Pinpoint the cell where the given text exists, returning its (X, Y) midpoint coordinate. 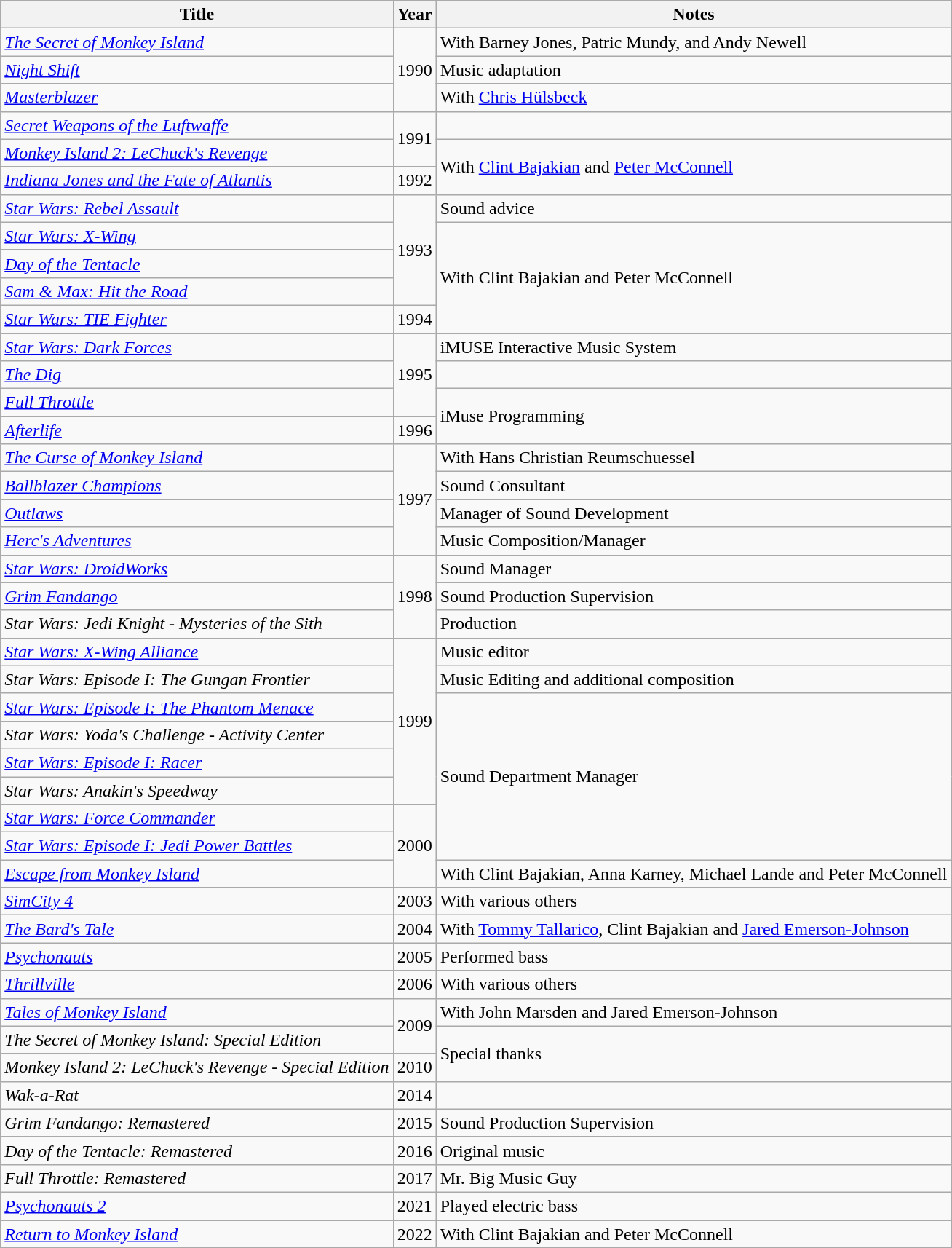
1996 (415, 430)
2016 (415, 1150)
Production (694, 624)
Star Wars: Anakin's Speedway (197, 790)
Indiana Jones and the Fate of Atlantis (197, 181)
Secret Weapons of the Luftwaffe (197, 125)
With Clint Bajakian, Anna Karney, Michael Lande and Peter McConnell (694, 874)
1990 (415, 70)
2021 (415, 1206)
With John Marsden and Jared Emerson-Johnson (694, 1012)
Notes (694, 15)
Music Editing and additional composition (694, 679)
The Curse of Monkey Island (197, 458)
With Barney Jones, Patric Mundy, and Andy Newell (694, 42)
1995 (415, 375)
Star Wars: Jedi Knight - Mysteries of the Sith (197, 624)
Music editor (694, 652)
Star Wars: X-Wing (197, 236)
Music Composition/Manager (694, 541)
Psychonauts (197, 957)
2017 (415, 1178)
Ballblazer Champions (197, 486)
Night Shift (197, 70)
Special thanks (694, 1054)
Star Wars: Rebel Assault (197, 208)
Performed bass (694, 957)
SimCity 4 (197, 901)
2015 (415, 1123)
The Secret of Monkey Island (197, 42)
Masterblazer (197, 98)
Star Wars: Force Commander (197, 818)
2005 (415, 957)
Played electric bass (694, 1206)
Star Wars: X-Wing Alliance (197, 652)
Afterlife (197, 430)
Return to Monkey Island (197, 1234)
The Secret of Monkey Island: Special Edition (197, 1040)
Sound Consultant (694, 486)
2014 (415, 1095)
Full Throttle: Remastered (197, 1178)
Mr. Big Music Guy (694, 1178)
Star Wars: Episode I: Jedi Power Battles (197, 846)
With Chris Hülsbeck (694, 98)
Full Throttle (197, 403)
Monkey Island 2: LeChuck's Revenge - Special Edition (197, 1067)
Original music (694, 1150)
2000 (415, 846)
1997 (415, 499)
2006 (415, 984)
Title (197, 15)
1993 (415, 250)
Sound Department Manager (694, 776)
Star Wars: DroidWorks (197, 569)
1991 (415, 139)
2010 (415, 1067)
Sound advice (694, 208)
Manager of Sound Development (694, 513)
Wak-a-Rat (197, 1095)
Star Wars: TIE Fighter (197, 319)
iMUSE Interactive Music System (694, 347)
Herc's Adventures (197, 541)
Sound Manager (694, 569)
Grim Fandango (197, 596)
2022 (415, 1234)
2004 (415, 929)
The Bard's Tale (197, 929)
Year (415, 15)
Day of the Tentacle: Remastered (197, 1150)
1999 (415, 721)
Outlaws (197, 513)
Day of the Tentacle (197, 264)
Star Wars: Episode I: Racer (197, 762)
Sam & Max: Hit the Road (197, 291)
The Dig (197, 375)
iMuse Programming (694, 416)
1994 (415, 319)
2009 (415, 1026)
Star Wars: Yoda's Challenge - Activity Center (197, 735)
Grim Fandango: Remastered (197, 1123)
Star Wars: Dark Forces (197, 347)
Tales of Monkey Island (197, 1012)
Escape from Monkey Island (197, 874)
Star Wars: Episode I: The Gungan Frontier (197, 679)
Thrillville (197, 984)
Psychonauts 2 (197, 1206)
Monkey Island 2: LeChuck's Revenge (197, 153)
1998 (415, 596)
Music adaptation (694, 70)
With Hans Christian Reumschuessel (694, 458)
2003 (415, 901)
Star Wars: Episode I: The Phantom Menace (197, 707)
1992 (415, 181)
With Tommy Tallarico, Clint Bajakian and Jared Emerson-Johnson (694, 929)
